Find where the given text appears and provide that cell's center as (X, Y) coordinate. 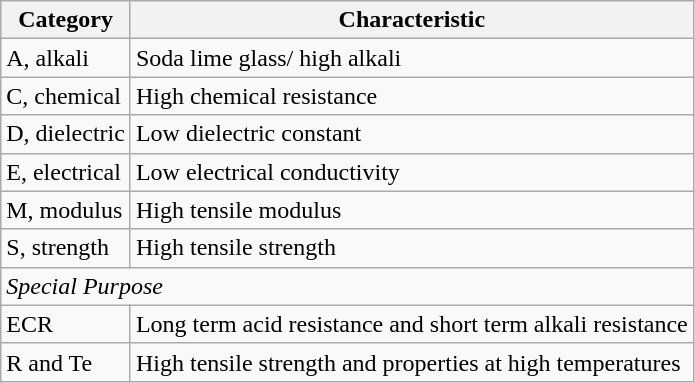
S, strength (66, 248)
High chemical resistance (412, 96)
R and Te (66, 362)
ECR (66, 324)
High tensile strength (412, 248)
E, electrical (66, 172)
Low electrical conductivity (412, 172)
Soda lime glass/ high alkali (412, 58)
A, alkali (66, 58)
Special Purpose (348, 286)
Category (66, 20)
Long term acid resistance and short term alkali resistance (412, 324)
C, chemical (66, 96)
Characteristic (412, 20)
M, modulus (66, 210)
Low dielectric constant (412, 134)
High tensile modulus (412, 210)
D, dielectric (66, 134)
High tensile strength and properties at high temperatures (412, 362)
